Search for the cell housing the specified text and yield its [X, Y] center coordinate. 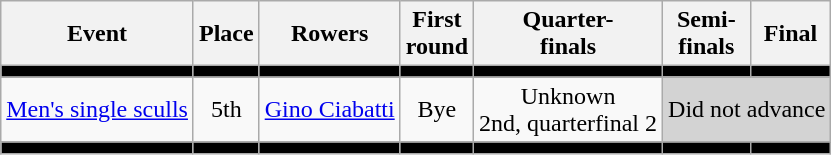
First round [436, 34]
Rowers [330, 34]
Unknown 2nd, quarterfinal 2 [568, 110]
Event [98, 34]
Place [226, 34]
Gino Ciabatti [330, 110]
5th [226, 110]
Men's single sculls [98, 110]
Did not advance [747, 110]
Bye [436, 110]
Semi-finals [706, 34]
Final [790, 34]
Quarter-finals [568, 34]
